Provide the [X, Y] coordinate of the cell's center where the given text is located.  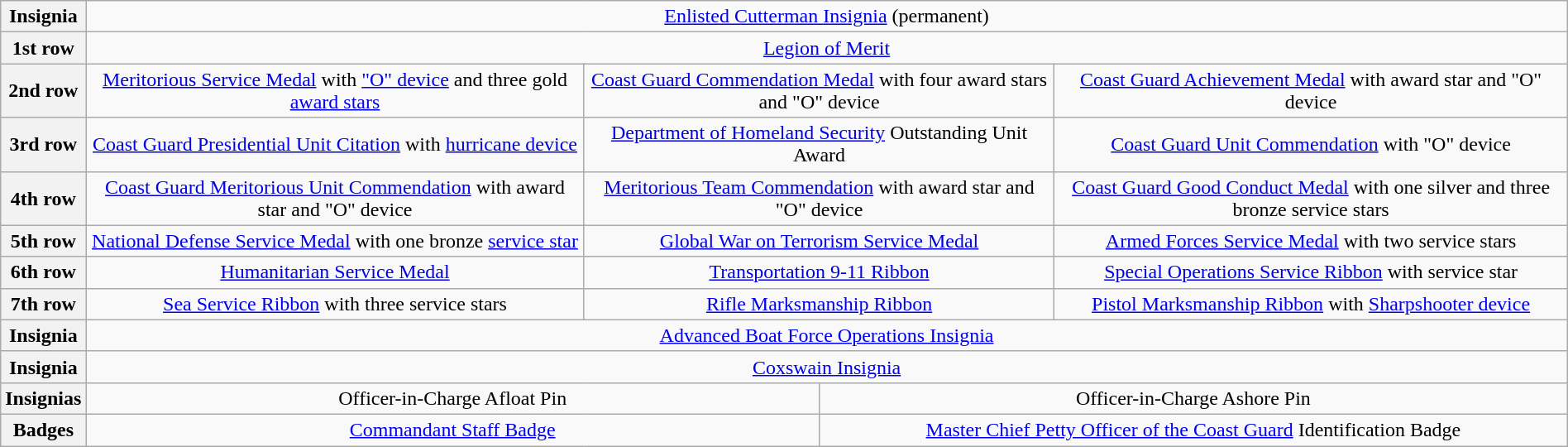
Enlisted Cutterman Insignia (permanent) [827, 17]
5th row [43, 241]
Meritorious Service Medal with "O" device and three gold award stars [335, 91]
Transportation 9-11 Ribbon [819, 272]
Advanced Boat Force Operations Insignia [827, 335]
Humanitarian Service Medal [335, 272]
Insignias [43, 398]
Coast Guard Unit Commendation with "O" device [1311, 144]
Coast Guard Commendation Medal with four award stars and "O" device [819, 91]
6th row [43, 272]
2nd row [43, 91]
Coxswain Insignia [827, 367]
Officer-in-Charge Afloat Pin [453, 398]
3rd row [43, 144]
1st row [43, 48]
Global War on Terrorism Service Medal [819, 241]
Rifle Marksmanship Ribbon [819, 304]
Badges [43, 430]
Sea Service Ribbon with three service stars [335, 304]
Coast Guard Meritorious Unit Commendation with award star and "O" device [335, 199]
Pistol Marksmanship Ribbon with Sharpshooter device [1311, 304]
Department of Homeland Security Outstanding Unit Award [819, 144]
Meritorious Team Commendation with award star and "O" device [819, 199]
Commandant Staff Badge [453, 430]
Master Chief Petty Officer of the Coast Guard Identification Badge [1194, 430]
4th row [43, 199]
Coast Guard Achievement Medal with award star and "O" device [1311, 91]
7th row [43, 304]
Officer-in-Charge Ashore Pin [1194, 398]
Legion of Merit [827, 48]
Coast Guard Good Conduct Medal with one silver and three bronze service stars [1311, 199]
National Defense Service Medal with one bronze service star [335, 241]
Coast Guard Presidential Unit Citation with hurricane device [335, 144]
Armed Forces Service Medal with two service stars [1311, 241]
Special Operations Service Ribbon with service star [1311, 272]
